Output the (X, Y) coordinate of the center of the cell containing the given text.  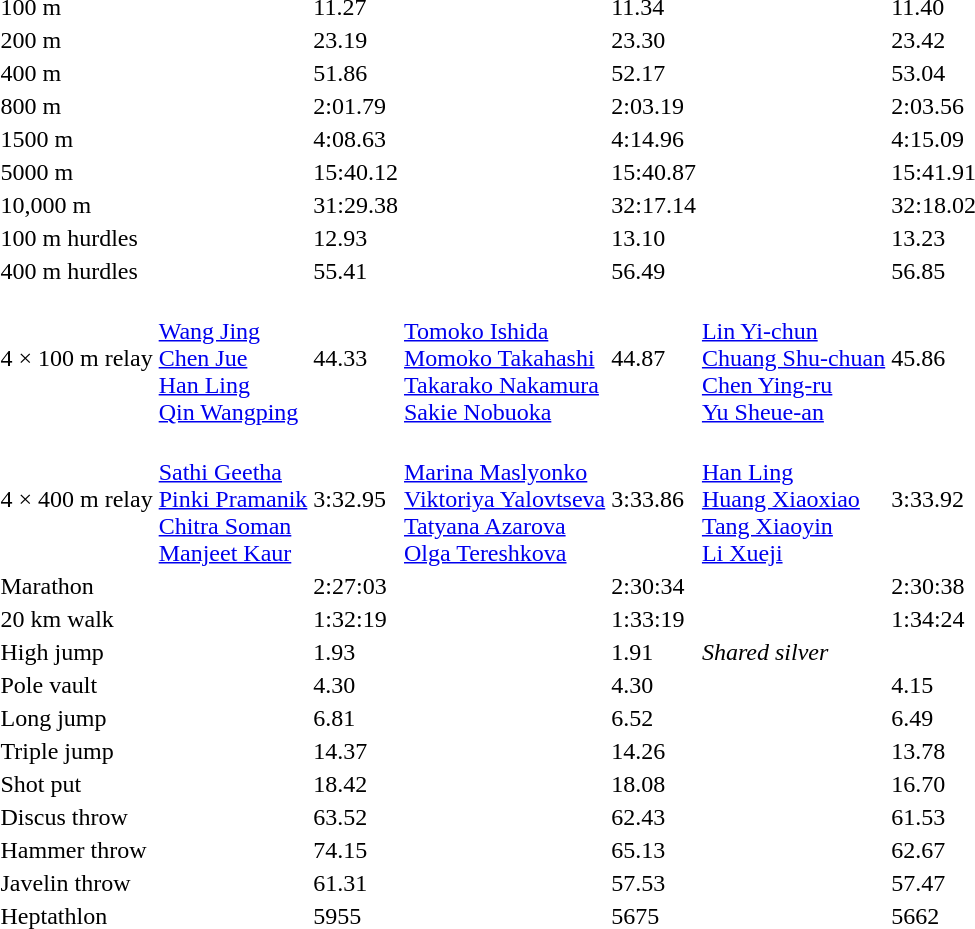
3:33.86 (654, 499)
Wang JingChen JueHan LingQin Wangping (233, 358)
18.42 (356, 784)
1.91 (654, 652)
1:32:19 (356, 619)
3:32.95 (356, 499)
23.30 (654, 40)
56.49 (654, 271)
15:40.87 (654, 172)
Shared silver (793, 652)
Marina MaslyonkoViktoriya YalovtsevaTatyana AzarovaOlga Tereshkova (505, 499)
44.33 (356, 358)
74.15 (356, 850)
65.13 (654, 850)
63.52 (356, 817)
23.19 (356, 40)
4:08.63 (356, 139)
57.53 (654, 883)
32:17.14 (654, 205)
2:03.19 (654, 106)
14.26 (654, 751)
Sathi GeethaPinki PramanikChitra SomanManjeet Kaur (233, 499)
Tomoko IshidaMomoko TakahashiTakarako NakamuraSakie Nobuoka (505, 358)
31:29.38 (356, 205)
1.93 (356, 652)
Lin Yi-chunChuang Shu-chuanChen Ying-ruYu Sheue-an (793, 358)
61.31 (356, 883)
13.10 (654, 238)
Han LingHuang XiaoxiaoTang XiaoyinLi Xueji (793, 499)
2:01.79 (356, 106)
44.87 (654, 358)
55.41 (356, 271)
15:40.12 (356, 172)
52.17 (654, 73)
14.37 (356, 751)
1:33:19 (654, 619)
51.86 (356, 73)
6.52 (654, 718)
62.43 (654, 817)
4:14.96 (654, 139)
6.81 (356, 718)
2:27:03 (356, 586)
2:30:34 (654, 586)
12.93 (356, 238)
18.08 (654, 784)
